Scan for the cell matching the given text and deliver its (X, Y) coordinate at center. 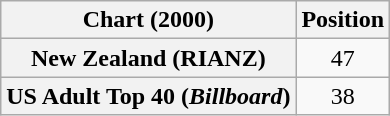
US Adult Top 40 (Billboard) (148, 96)
New Zealand (RIANZ) (148, 58)
38 (343, 96)
47 (343, 58)
Position (343, 20)
Chart (2000) (148, 20)
